Scan for the cell matching the given text and deliver its [X, Y] coordinate at center. 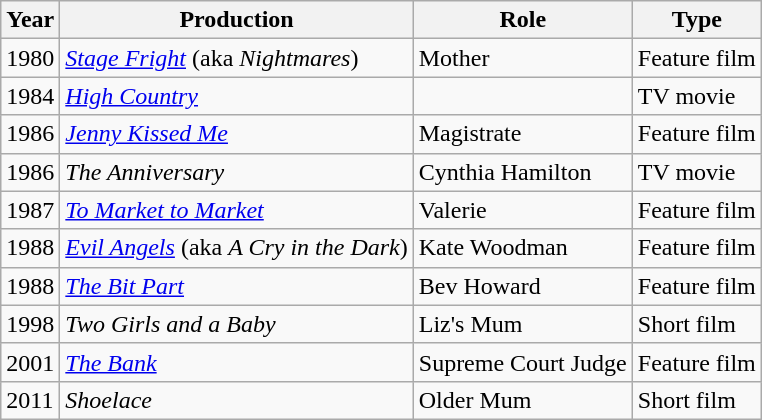
1998 [30, 324]
Mother [522, 58]
1980 [30, 58]
Shoelace [236, 400]
Magistrate [522, 134]
To Market to Market [236, 210]
Type [696, 20]
Bev Howard [522, 286]
Evil Angels (aka A Cry in the Dark) [236, 248]
Kate Woodman [522, 248]
Two Girls and a Baby [236, 324]
The Bank [236, 362]
Role [522, 20]
Year [30, 20]
2011 [30, 400]
Production [236, 20]
High Country [236, 96]
The Bit Part [236, 286]
1987 [30, 210]
1984 [30, 96]
Cynthia Hamilton [522, 172]
Stage Fright (aka Nightmares) [236, 58]
2001 [30, 362]
Older Mum [522, 400]
The Anniversary [236, 172]
Valerie [522, 210]
Supreme Court Judge [522, 362]
Jenny Kissed Me [236, 134]
Liz's Mum [522, 324]
